Provide the [x, y] coordinate of the cell's center where the given text is located.  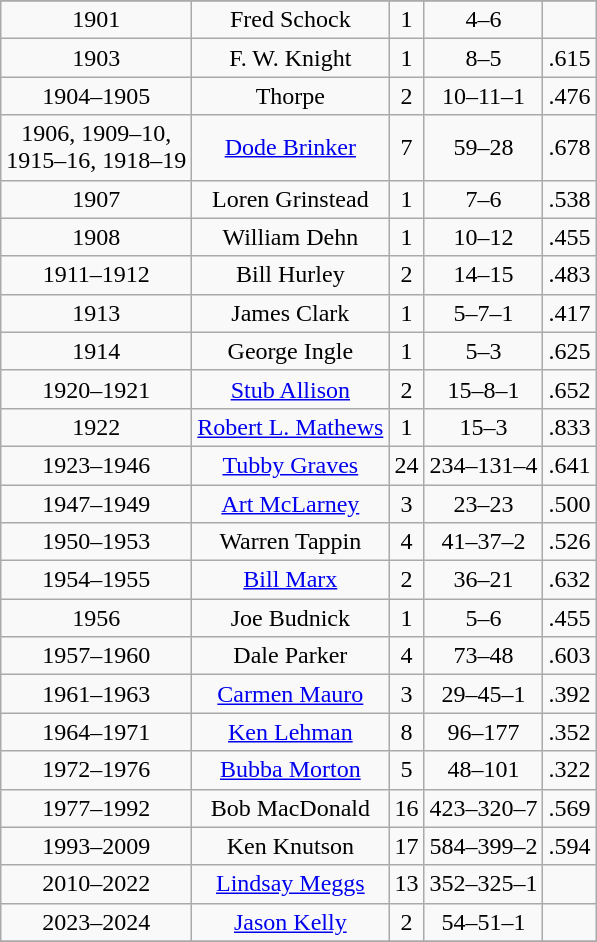
Stub Allison [290, 389]
George Ingle [290, 351]
1964–1971 [96, 732]
1906, 1909–10,1915–16, 1918–19 [96, 148]
24 [406, 465]
.603 [570, 656]
.652 [570, 389]
1972–1976 [96, 770]
584–399–2 [484, 846]
4–6 [484, 20]
Dale Parker [290, 656]
.417 [570, 313]
Jason Kelly [290, 922]
234–131–4 [484, 465]
1961–1963 [96, 694]
1956 [96, 618]
7 [406, 148]
2010–2022 [96, 884]
.632 [570, 580]
1950–1953 [96, 542]
2023–2024 [96, 922]
Robert L. Mathews [290, 427]
5 [406, 770]
Fred Schock [290, 20]
.625 [570, 351]
.569 [570, 808]
7–6 [484, 199]
Bubba Morton [290, 770]
423–320–7 [484, 808]
William Dehn [290, 237]
.352 [570, 732]
41–37–2 [484, 542]
Ken Knutson [290, 846]
23–23 [484, 503]
.526 [570, 542]
1913 [96, 313]
1904–1905 [96, 96]
1908 [96, 237]
10–12 [484, 237]
.476 [570, 96]
.483 [570, 275]
James Clark [290, 313]
.538 [570, 199]
5–3 [484, 351]
29–45–1 [484, 694]
1954–1955 [96, 580]
Dode Brinker [290, 148]
54–51–1 [484, 922]
Lindsay Meggs [290, 884]
.594 [570, 846]
Warren Tappin [290, 542]
.500 [570, 503]
Thorpe [290, 96]
73–48 [484, 656]
36–21 [484, 580]
16 [406, 808]
10–11–1 [484, 96]
8 [406, 732]
Carmen Mauro [290, 694]
Bill Marx [290, 580]
5–6 [484, 618]
1914 [96, 351]
Bill Hurley [290, 275]
Art McLarney [290, 503]
1977–1992 [96, 808]
15–8–1 [484, 389]
1901 [96, 20]
1993–2009 [96, 846]
.833 [570, 427]
1907 [96, 199]
48–101 [484, 770]
352–325–1 [484, 884]
.322 [570, 770]
.615 [570, 58]
1957–1960 [96, 656]
5–7–1 [484, 313]
Loren Grinstead [290, 199]
8–5 [484, 58]
96–177 [484, 732]
17 [406, 846]
Ken Lehman [290, 732]
1911–1912 [96, 275]
1922 [96, 427]
1947–1949 [96, 503]
.641 [570, 465]
F. W. Knight [290, 58]
.392 [570, 694]
13 [406, 884]
1923–1946 [96, 465]
Bob MacDonald [290, 808]
Joe Budnick [290, 618]
Tubby Graves [290, 465]
15–3 [484, 427]
14–15 [484, 275]
.678 [570, 148]
1903 [96, 58]
1920–1921 [96, 389]
59–28 [484, 148]
